Return the [X, Y] coordinate for the center point of the cell that contains the specified text.  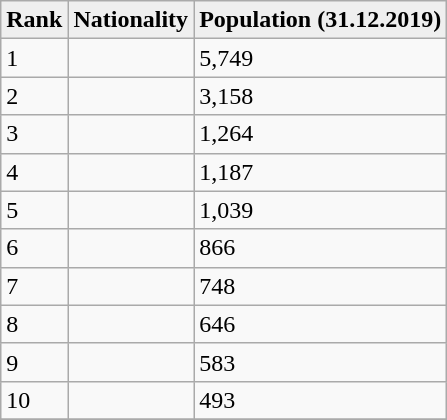
748 [320, 286]
Nationality [131, 20]
1 [34, 58]
7 [34, 286]
493 [320, 400]
3,158 [320, 96]
5,749 [320, 58]
8 [34, 324]
6 [34, 248]
583 [320, 362]
1,187 [320, 172]
9 [34, 362]
3 [34, 134]
10 [34, 400]
4 [34, 172]
Rank [34, 20]
1,039 [320, 210]
1,264 [320, 134]
2 [34, 96]
866 [320, 248]
5 [34, 210]
646 [320, 324]
Population (31.12.2019) [320, 20]
